Return [x, y] of the center of cell containing provided text 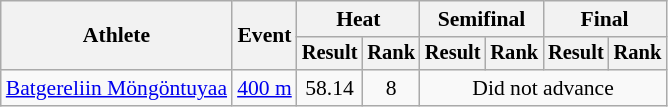
8 [391, 88]
Event [264, 36]
Athlete [116, 36]
Final [604, 19]
Batgereliin Möngöntuyaa [116, 88]
Semifinal [482, 19]
Did not advance [543, 88]
400 m [264, 88]
Heat [358, 19]
58.14 [330, 88]
